Capture the cell that displays the provided text and extract its (x, y) central coordinate. 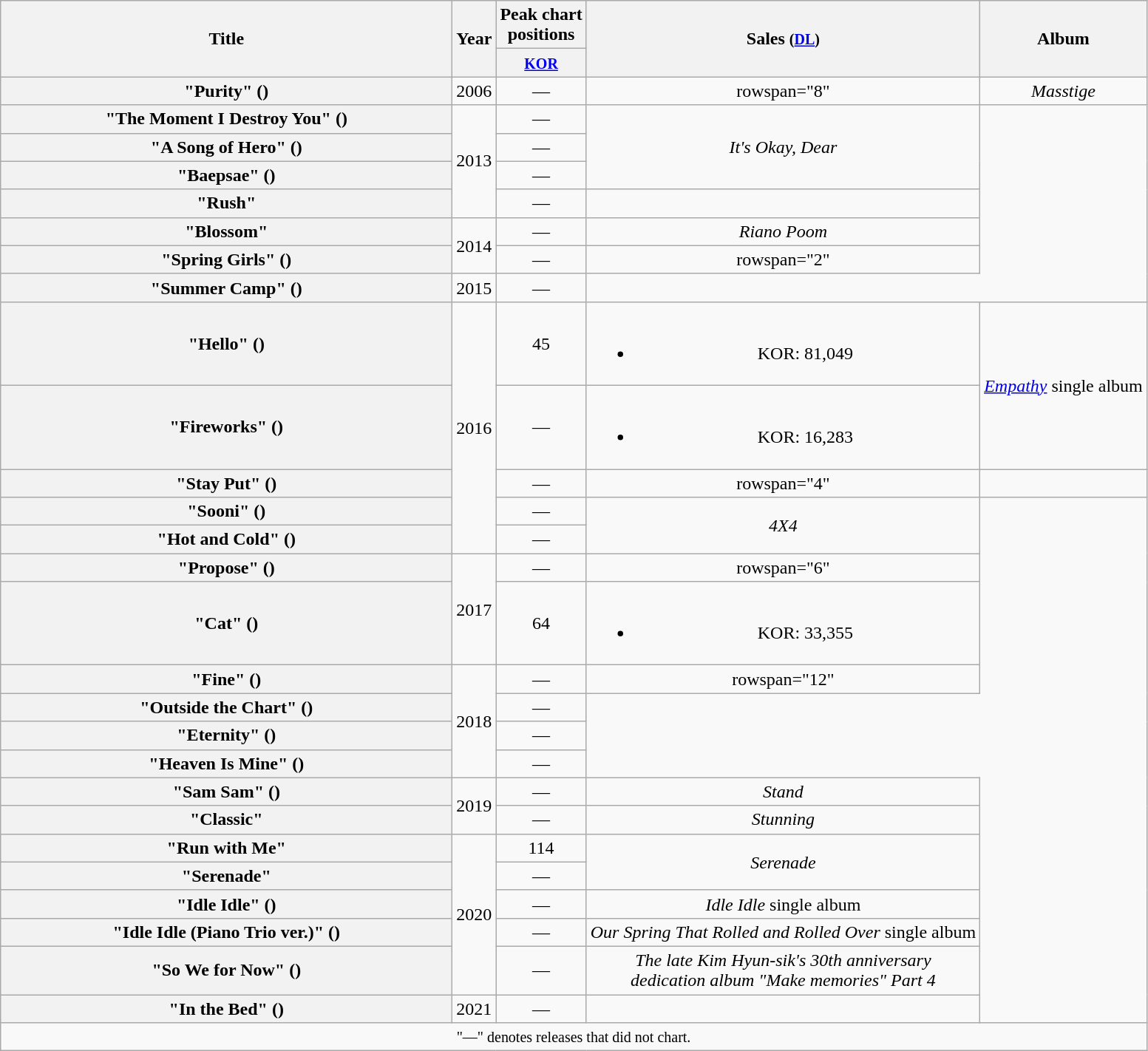
114 (541, 848)
2019 (475, 806)
2006 (475, 91)
"Fireworks" () (226, 427)
"A Song of Hero" () (226, 147)
Masstige (1064, 91)
2020 (475, 914)
"Purity" () (226, 91)
"—" denotes releases that did not chart. (574, 1037)
"Classic" (226, 820)
2017 (475, 609)
"Serenade" (226, 876)
"Summer Camp" () (226, 288)
"Hello" () (226, 343)
2018 (475, 721)
45 (541, 343)
"Stay Put" () (226, 483)
"Spring Girls" () (226, 259)
Riano Poom (783, 231)
"Idle Idle" () (226, 904)
"In the Bed" () (226, 1009)
"Baepsae" () (226, 175)
It's Okay, Dear (783, 147)
Album (1064, 38)
Sales (DL) (783, 38)
"Idle Idle (Piano Trio ver.)" () (226, 932)
Peak chart positions (541, 25)
"Run with Me" (226, 848)
"Sooni" () (226, 511)
2016 (475, 427)
Year (475, 38)
"So We for Now" () (226, 970)
rowspan="6" (783, 568)
Serenade (783, 862)
Stand (783, 792)
64 (541, 624)
2013 (475, 161)
KOR: 16,283 (783, 427)
KOR: 33,355 (783, 624)
"Outside the Chart" () (226, 707)
The late Kim Hyun-sik's 30th anniversarydedication album "Make memories" Part 4 (783, 970)
2015 (475, 288)
"Eternity" () (226, 735)
Title (226, 38)
"Heaven Is Mine" () (226, 763)
Our Spring That Rolled and Rolled Over single album (783, 932)
Idle Idle single album (783, 904)
rowspan="2" (783, 259)
4X4 (783, 525)
"Sam Sam" () (226, 792)
"Propose" () (226, 568)
"Fine" () (226, 679)
Stunning (783, 820)
"Hot and Cold" () (226, 540)
"The Moment I Destroy You" () (226, 119)
KOR: 81,049 (783, 343)
rowspan="4" (783, 483)
"Blossom" (226, 231)
2014 (475, 245)
"Cat" () (226, 624)
KOR (541, 63)
rowspan="8" (783, 91)
"Rush" (226, 203)
Empathy single album (1064, 385)
2021 (475, 1009)
rowspan="12" (783, 679)
